Determine the (x, y) coordinate at the center of the cell enclosing the given text.  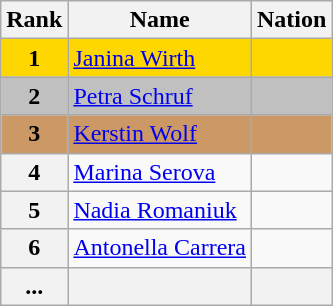
Antonella Carrera (160, 248)
6 (34, 248)
Petra Schruf (160, 96)
Janina Wirth (160, 58)
2 (34, 96)
Nation (292, 20)
Name (160, 20)
Kerstin Wolf (160, 134)
3 (34, 134)
... (34, 286)
Nadia Romaniuk (160, 210)
4 (34, 172)
5 (34, 210)
1 (34, 58)
Marina Serova (160, 172)
Rank (34, 20)
